Identify which cell holds the provided text, then report its [x, y] central coordinate. 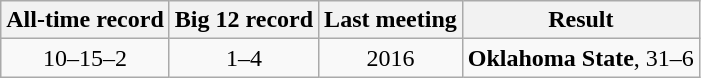
2016 [391, 58]
All-time record [86, 20]
1–4 [244, 58]
Oklahoma State, 31–6 [580, 58]
Big 12 record [244, 20]
10–15–2 [86, 58]
Last meeting [391, 20]
Result [580, 20]
